Extract the [X, Y] coordinate from the center of the cell holding the provided text.  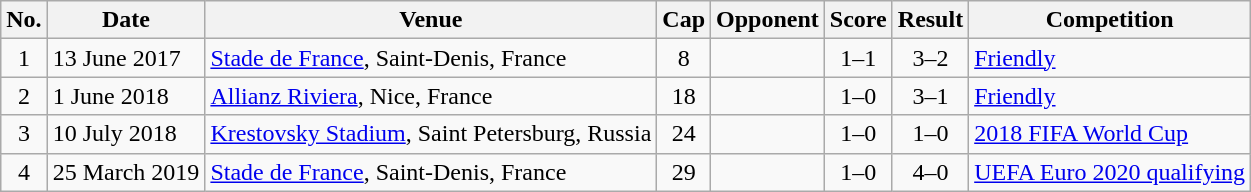
29 [684, 172]
3–2 [930, 58]
4–0 [930, 172]
25 March 2019 [126, 172]
Opponent [768, 20]
1 [24, 58]
Allianz Riviera, Nice, France [431, 96]
Result [930, 20]
2 [24, 96]
10 July 2018 [126, 134]
1–1 [858, 58]
13 June 2017 [126, 58]
UEFA Euro 2020 qualifying [1110, 172]
1 June 2018 [126, 96]
8 [684, 58]
Krestovsky Stadium, Saint Petersburg, Russia [431, 134]
4 [24, 172]
Score [858, 20]
18 [684, 96]
24 [684, 134]
3–1 [930, 96]
No. [24, 20]
2018 FIFA World Cup [1110, 134]
Cap [684, 20]
3 [24, 134]
Competition [1110, 20]
Venue [431, 20]
Date [126, 20]
